Detect which cell encompasses the target text, then output its [X, Y] center coordinate. 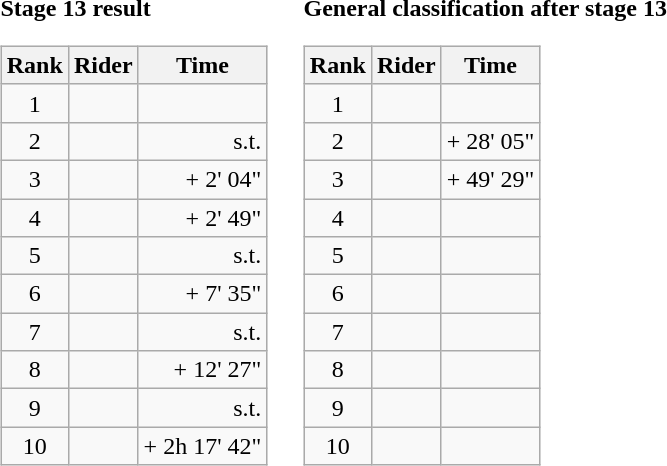
+ 28' 05" [490, 141]
+ 12' 27" [202, 370]
+ 7' 35" [202, 294]
+ 2h 17' 42" [202, 446]
+ 49' 29" [490, 179]
+ 2' 49" [202, 217]
+ 2' 04" [202, 179]
